Scan for the cell matching the given text and deliver its (X, Y) coordinate at center. 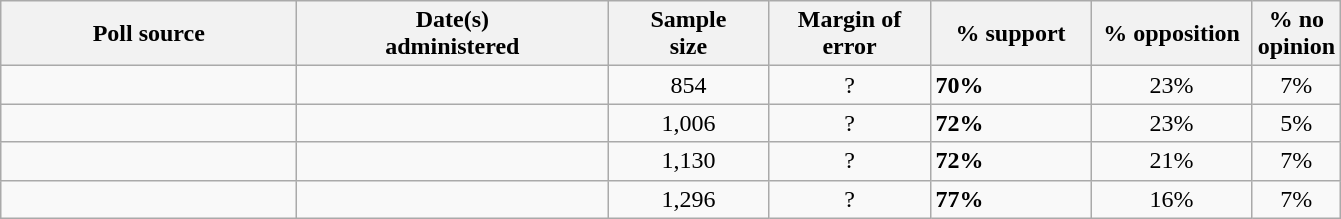
16% (1172, 199)
Samplesize (688, 34)
Poll source (149, 34)
1,130 (688, 161)
70% (1010, 85)
% opposition (1172, 34)
21% (1172, 161)
1,006 (688, 123)
5% (1296, 123)
854 (688, 85)
1,296 (688, 199)
% no opinion (1296, 34)
% support (1010, 34)
Margin oferror (850, 34)
77% (1010, 199)
Date(s)administered (452, 34)
